From the cell containing the given text, extract its center point as (x, y) coordinate. 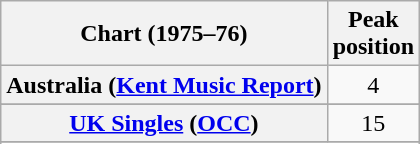
15 (373, 123)
Australia (Kent Music Report) (164, 85)
UK Singles (OCC) (164, 123)
4 (373, 85)
Chart (1975–76) (164, 34)
Peakposition (373, 34)
